Scan for the cell matching the given text and deliver its [X, Y] coordinate at center. 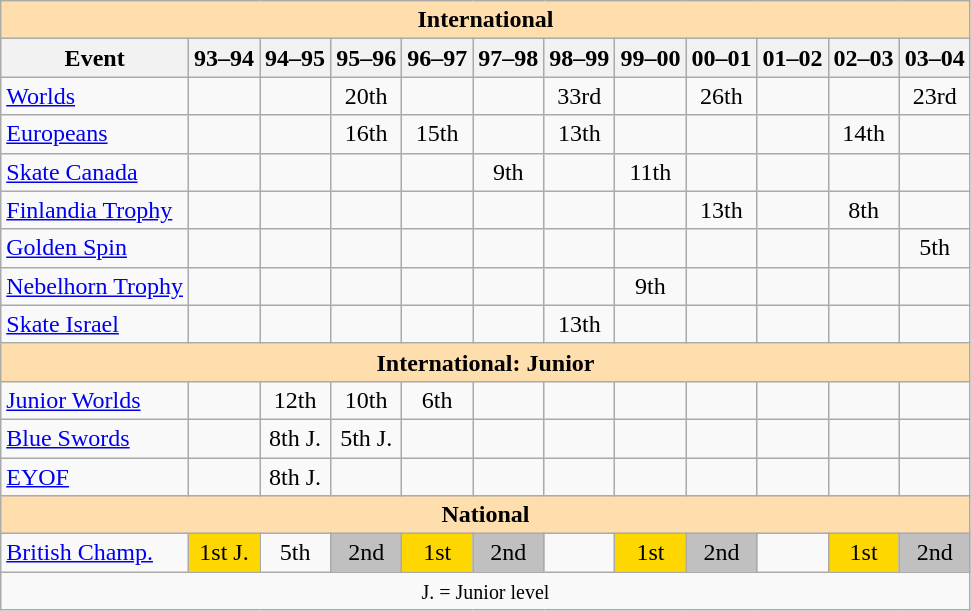
Finlandia Trophy [95, 210]
Skate Israel [95, 324]
Blue Swords [95, 438]
12th [296, 400]
10th [366, 400]
Worlds [95, 96]
8th [864, 210]
01–02 [792, 58]
23rd [934, 96]
Europeans [95, 134]
EYOF [95, 477]
95–96 [366, 58]
11th [650, 172]
15th [438, 134]
Skate Canada [95, 172]
00–01 [722, 58]
1st J. [224, 553]
International: Junior [486, 362]
98–99 [580, 58]
Junior Worlds [95, 400]
National [486, 515]
Golden Spin [95, 248]
British Champ. [95, 553]
26th [722, 96]
93–94 [224, 58]
20th [366, 96]
33rd [580, 96]
J. = Junior level [486, 591]
94–95 [296, 58]
International [486, 20]
5th J. [366, 438]
Event [95, 58]
14th [864, 134]
6th [438, 400]
99–00 [650, 58]
03–04 [934, 58]
96–97 [438, 58]
Nebelhorn Trophy [95, 286]
02–03 [864, 58]
16th [366, 134]
97–98 [508, 58]
